Search for the cell housing the specified text and yield its (x, y) center coordinate. 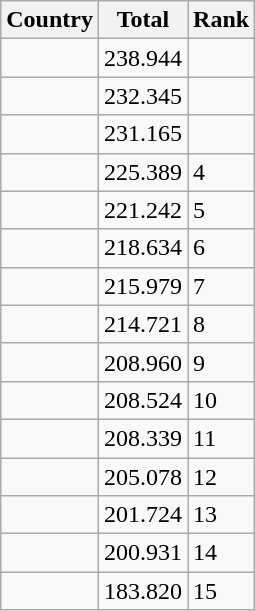
6 (222, 248)
13 (222, 515)
215.979 (142, 286)
205.078 (142, 477)
14 (222, 553)
208.339 (142, 438)
225.389 (142, 172)
214.721 (142, 324)
208.960 (142, 362)
238.944 (142, 58)
8 (222, 324)
200.931 (142, 553)
7 (222, 286)
183.820 (142, 591)
Rank (222, 20)
232.345 (142, 96)
Total (142, 20)
12 (222, 477)
11 (222, 438)
9 (222, 362)
218.634 (142, 248)
10 (222, 400)
Country (50, 20)
201.724 (142, 515)
5 (222, 210)
221.242 (142, 210)
231.165 (142, 134)
4 (222, 172)
15 (222, 591)
208.524 (142, 400)
